For the text-containing cell, return its midpoint in [X, Y] coordinate format. 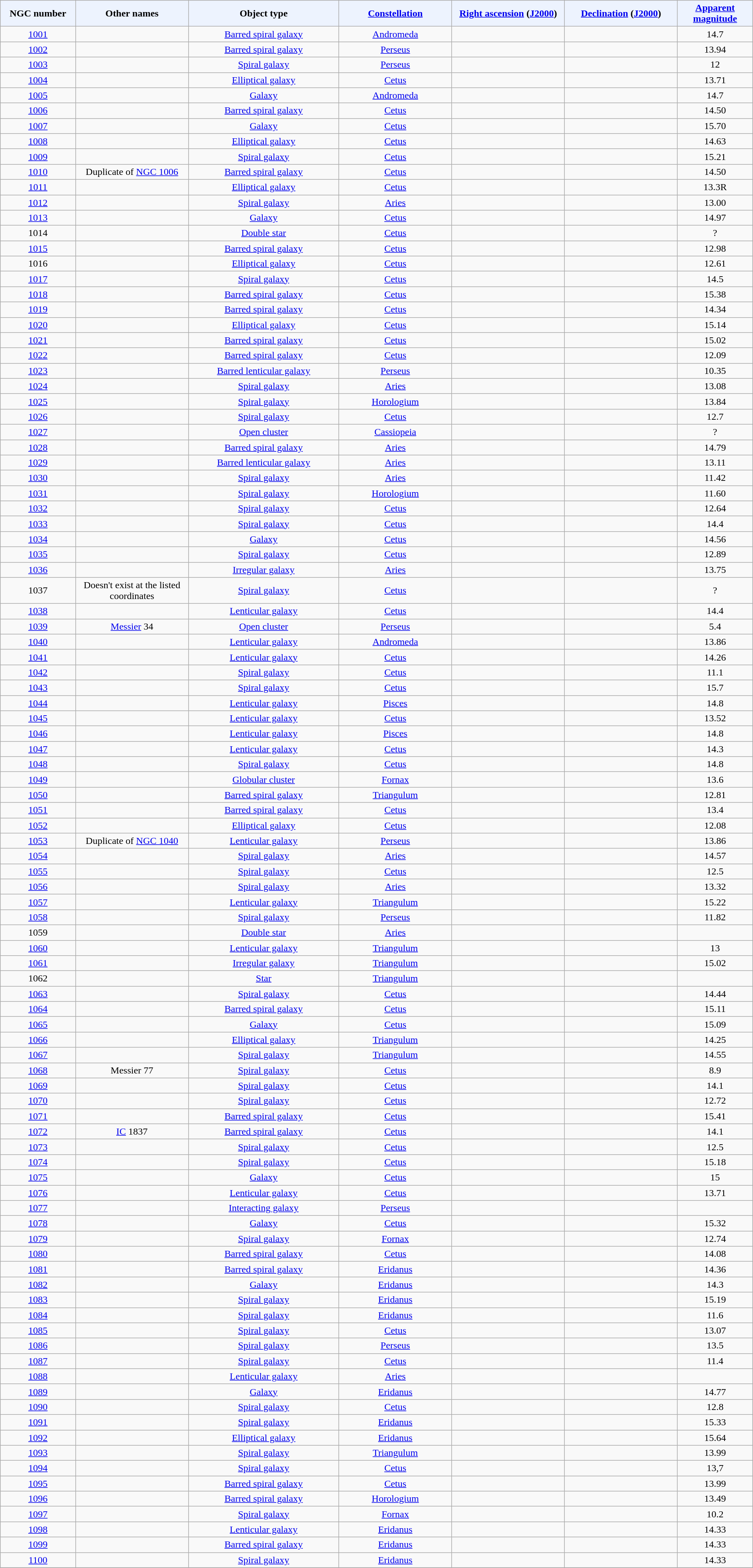
1075 [38, 1177]
13.52 [715, 718]
1048 [38, 764]
13.94 [715, 49]
1010 [38, 172]
1022 [38, 355]
12.72 [715, 1101]
15.11 [715, 1009]
12.08 [715, 825]
1019 [38, 310]
1031 [38, 493]
10.2 [715, 1514]
1020 [38, 325]
1035 [38, 554]
1051 [38, 810]
1002 [38, 49]
1094 [38, 1468]
1027 [38, 432]
14.77 [715, 1391]
1007 [38, 126]
1077 [38, 1208]
1082 [38, 1285]
15.70 [715, 126]
Doesn't exist at the listed coordinates [132, 590]
13.08 [715, 386]
15.09 [715, 1024]
1074 [38, 1162]
1100 [38, 1560]
12.7 [715, 417]
13.49 [715, 1499]
14.57 [715, 856]
1011 [38, 187]
1008 [38, 141]
1024 [38, 386]
1084 [38, 1315]
Messier 77 [132, 1070]
1030 [38, 478]
1063 [38, 994]
1078 [38, 1223]
13.00 [715, 202]
1028 [38, 447]
1016 [38, 264]
1040 [38, 642]
13.5 [715, 1346]
1054 [38, 856]
13.3R [715, 187]
15.18 [715, 1162]
1091 [38, 1422]
1023 [38, 371]
1034 [38, 539]
12.61 [715, 264]
1056 [38, 887]
1017 [38, 279]
Other names [132, 14]
1067 [38, 1055]
Declination (J2000) [621, 14]
1026 [38, 417]
1039 [38, 626]
12.64 [715, 509]
1068 [38, 1070]
1001 [38, 34]
1003 [38, 65]
1006 [38, 111]
1047 [38, 749]
1025 [38, 401]
8.9 [715, 1070]
10.35 [715, 371]
Interacting galaxy [263, 1208]
Duplicate of NGC 1040 [132, 841]
1043 [38, 688]
5.4 [715, 626]
Object type [263, 14]
1080 [38, 1254]
1012 [38, 202]
1060 [38, 948]
1092 [38, 1437]
1049 [38, 780]
Constellation [395, 14]
13.4 [715, 810]
1058 [38, 917]
1046 [38, 734]
15.7 [715, 688]
1053 [38, 841]
1052 [38, 825]
Messier 34 [132, 626]
Globular cluster [263, 780]
1070 [38, 1101]
Duplicate of NGC 1006 [132, 172]
1069 [38, 1086]
14.26 [715, 657]
1042 [38, 672]
13.6 [715, 780]
1009 [38, 156]
13,7 [715, 1468]
1013 [38, 218]
1064 [38, 1009]
1059 [38, 932]
1096 [38, 1499]
14.34 [715, 310]
14.5 [715, 279]
14.36 [715, 1269]
1036 [38, 570]
12.09 [715, 355]
11.60 [715, 493]
15 [715, 1177]
14.97 [715, 218]
1093 [38, 1453]
13 [715, 948]
1005 [38, 95]
1065 [38, 1024]
NGC number [38, 14]
12.74 [715, 1239]
1032 [38, 509]
14.79 [715, 447]
1061 [38, 963]
14.44 [715, 994]
1057 [38, 902]
1099 [38, 1545]
1083 [38, 1300]
15.33 [715, 1422]
1088 [38, 1376]
Cassiopeia [395, 432]
15.21 [715, 156]
1073 [38, 1147]
14.25 [715, 1040]
1050 [38, 795]
1081 [38, 1269]
15.38 [715, 294]
14.55 [715, 1055]
15.14 [715, 325]
14.08 [715, 1254]
1018 [38, 294]
13.11 [715, 463]
1055 [38, 871]
1086 [38, 1346]
Star [263, 979]
11.6 [715, 1315]
13.07 [715, 1330]
1038 [38, 611]
12.81 [715, 795]
15.64 [715, 1437]
1066 [38, 1040]
1033 [38, 524]
15.19 [715, 1300]
13.75 [715, 570]
12 [715, 65]
1071 [38, 1116]
Apparent magnitude [715, 14]
1015 [38, 248]
11.82 [715, 917]
15.32 [715, 1223]
15.41 [715, 1116]
1087 [38, 1361]
13.32 [715, 887]
1079 [38, 1239]
IC 1837 [132, 1131]
11.42 [715, 478]
11.1 [715, 672]
1076 [38, 1193]
14.56 [715, 539]
1062 [38, 979]
12.89 [715, 554]
1037 [38, 590]
12.98 [715, 248]
1089 [38, 1391]
1085 [38, 1330]
1090 [38, 1407]
1072 [38, 1131]
13.84 [715, 401]
1098 [38, 1529]
15.22 [715, 902]
Right ascension (J2000) [508, 14]
11.4 [715, 1361]
1044 [38, 703]
1021 [38, 340]
1041 [38, 657]
14.63 [715, 141]
1095 [38, 1484]
1004 [38, 80]
1097 [38, 1514]
1014 [38, 233]
1029 [38, 463]
1045 [38, 718]
12.8 [715, 1407]
